Return (X, Y) of the center of cell containing provided text 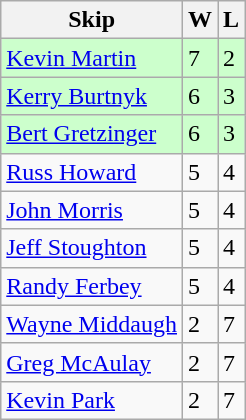
Greg McAulay (92, 362)
Kevin Martin (92, 58)
Russ Howard (92, 172)
Jeff Stoughton (92, 248)
John Morris (92, 210)
Kevin Park (92, 400)
Skip (92, 20)
Bert Gretzinger (92, 134)
Kerry Burtnyk (92, 96)
Wayne Middaugh (92, 324)
W (200, 20)
L (232, 20)
Randy Ferbey (92, 286)
